Extract the (x, y) coordinate from the center of the cell holding the provided text.  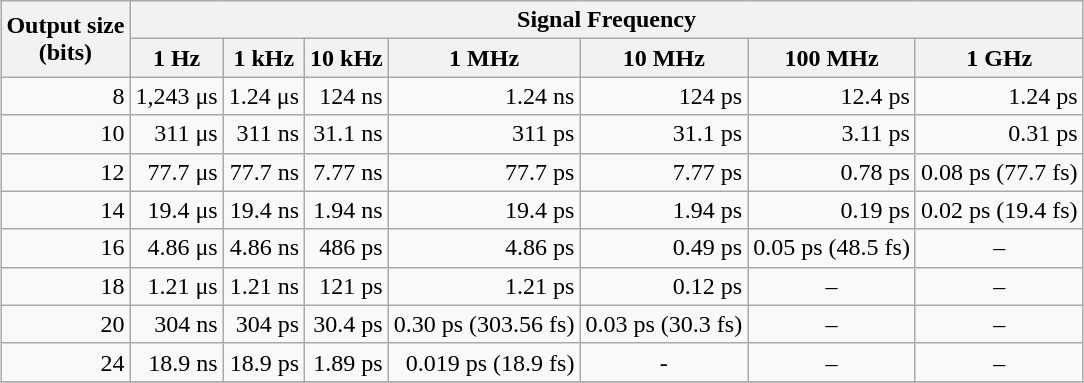
0.05 ps (48.5 fs) (832, 248)
1.94 ps (664, 210)
1,243 μs (176, 96)
100 MHz (832, 58)
14 (66, 210)
77.7 ns (264, 172)
1.21 ps (484, 286)
7.77 ps (664, 172)
19.4 μs (176, 210)
10 kHz (347, 58)
18 (66, 286)
18.9 ps (264, 362)
0.08 ps (77.7 fs) (999, 172)
1 GHz (999, 58)
4.86 ps (484, 248)
20 (66, 324)
1 kHz (264, 58)
19.4 ps (484, 210)
0.03 ps (30.3 fs) (664, 324)
0.49 ps (664, 248)
Output size (bits) (66, 39)
1.21 μs (176, 286)
1 MHz (484, 58)
311 μs (176, 134)
124 ns (347, 96)
12.4 ps (832, 96)
311 ps (484, 134)
30.4 ps (347, 324)
77.7 μs (176, 172)
0.78 ps (832, 172)
1.24 ns (484, 96)
77.7 ps (484, 172)
1.89 ps (347, 362)
7.77 ns (347, 172)
1.21 ns (264, 286)
0.12 ps (664, 286)
0.019 ps (18.9 fs) (484, 362)
0.02 ps (19.4 fs) (999, 210)
121 ps (347, 286)
10 MHz (664, 58)
311 ns (264, 134)
19.4 ns (264, 210)
Signal Frequency (606, 20)
31.1 ns (347, 134)
0.31 ps (999, 134)
16 (66, 248)
18.9 ns (176, 362)
124 ps (664, 96)
0.30 ps (303.56 fs) (484, 324)
0.19 ps (832, 210)
1.24 ps (999, 96)
12 (66, 172)
4.86 ns (264, 248)
24 (66, 362)
1 Hz (176, 58)
304 ps (264, 324)
1.94 ns (347, 210)
4.86 μs (176, 248)
304 ns (176, 324)
8 (66, 96)
486 ps (347, 248)
- (664, 362)
31.1 ps (664, 134)
10 (66, 134)
3.11 ps (832, 134)
1.24 μs (264, 96)
